Pinpoint the cell where the given text exists, returning its (X, Y) midpoint coordinate. 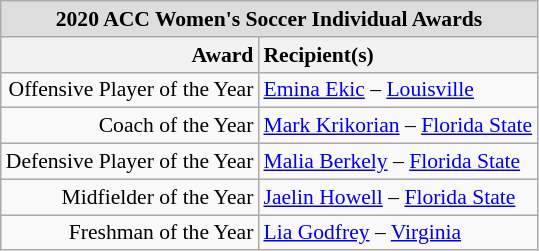
Jaelin Howell – Florida State (398, 197)
Recipient(s) (398, 55)
Midfielder of the Year (130, 197)
Coach of the Year (130, 126)
Malia Berkely – Florida State (398, 162)
Lia Godfrey – Virginia (398, 233)
Freshman of the Year (130, 233)
2020 ACC Women's Soccer Individual Awards (269, 19)
Mark Krikorian – Florida State (398, 126)
Award (130, 55)
Emina Ekic – Louisville (398, 90)
Defensive Player of the Year (130, 162)
Offensive Player of the Year (130, 90)
